Search for the cell housing the specified text and yield its [x, y] center coordinate. 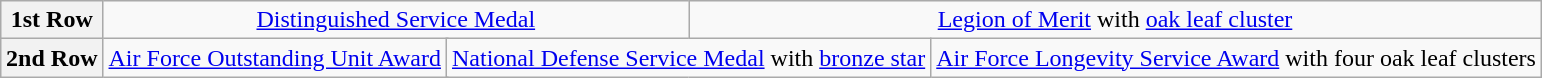
Air Force Longevity Service Award with four oak leaf clusters [1236, 58]
1st Row [52, 20]
National Defense Service Medal with bronze star [688, 58]
Legion of Merit with oak leaf cluster [1116, 20]
2nd Row [52, 58]
Air Force Outstanding Unit Award [274, 58]
Distinguished Service Medal [396, 20]
